Return the (x, y) coordinate for the center point of the cell that contains the specified text.  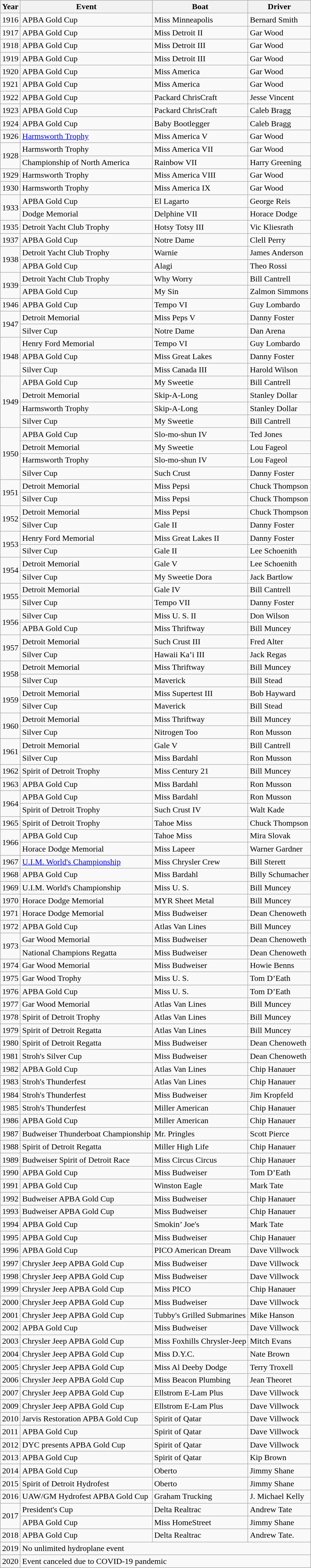
Miss America IX (200, 188)
1938 (10, 259)
2000 (10, 1302)
1994 (10, 1225)
1918 (10, 46)
1922 (10, 97)
1929 (10, 175)
1968 (10, 875)
1995 (10, 1238)
Scott Pierce (279, 1134)
2019 (10, 1548)
Theo Rossi (279, 266)
1984 (10, 1095)
Nate Brown (279, 1354)
2011 (10, 1432)
Miss Canada III (200, 369)
1985 (10, 1108)
Horace Dodge (279, 214)
1953 (10, 544)
1982 (10, 1069)
2009 (10, 1406)
Why Worry (200, 279)
Mitch Evans (279, 1341)
1921 (10, 84)
Nitrogen Too (200, 732)
Jack Bartlow (279, 577)
Mr. Pringles (200, 1134)
1947 (10, 324)
Boat (200, 7)
2015 (10, 1484)
1971 (10, 914)
MYR Sheet Metal (200, 901)
1992 (10, 1198)
Harold Wilson (279, 369)
1959 (10, 700)
Billy Schumacher (279, 875)
Jesse Vincent (279, 97)
Miss Peps V (200, 318)
1923 (10, 110)
1961 (10, 751)
1928 (10, 156)
Terry Troxell (279, 1367)
1976 (10, 991)
1955 (10, 596)
Warner Gardner (279, 849)
1956 (10, 622)
Miller High Life (200, 1147)
1933 (10, 208)
Budweiser Spirit of Detroit Race (86, 1160)
1989 (10, 1160)
Jim Kropfeld (279, 1095)
Miss Foxhills Chrysler-Jeep (200, 1341)
1957 (10, 648)
Miss Beacon Plumbing (200, 1380)
Dodge Memorial (86, 214)
2006 (10, 1380)
1924 (10, 123)
George Reis (279, 201)
1996 (10, 1250)
Andrew Tate (279, 1509)
1939 (10, 285)
Driver (279, 7)
Tempo VII (200, 603)
1993 (10, 1212)
Stroh's Silver Cup (86, 1056)
1919 (10, 59)
1977 (10, 1004)
1969 (10, 888)
2014 (10, 1471)
1954 (10, 570)
1920 (10, 71)
Event (86, 7)
1946 (10, 305)
1960 (10, 726)
1990 (10, 1173)
Spirit of Detroit Hydrofest (86, 1484)
2016 (10, 1497)
1948 (10, 356)
Jean Theoret (279, 1380)
Miss Minneapolis (200, 20)
Miss Great Lakes (200, 356)
1986 (10, 1121)
Such Crust (200, 473)
Miss America V (200, 136)
Gale IV (200, 590)
2020 (10, 1561)
2002 (10, 1328)
Delphine VII (200, 214)
Hawaii Ka’i III (200, 654)
El Lagarto (200, 201)
Bill Sterett (279, 862)
1935 (10, 227)
Walt Kade (279, 810)
1980 (10, 1043)
Miss Detroit II (200, 33)
1965 (10, 823)
Fred Alter (279, 642)
1926 (10, 136)
J. Michael Kelly (279, 1497)
1917 (10, 33)
1983 (10, 1082)
Bernard Smith (279, 20)
Miss Century 21 (200, 771)
1964 (10, 804)
Vic Kliesrath (279, 227)
1930 (10, 188)
Such Crust IV (200, 810)
1998 (10, 1276)
1974 (10, 965)
1963 (10, 784)
Budweiser Thunderboat Championship (86, 1134)
1970 (10, 901)
No unlimited hydroplane event (165, 1548)
1962 (10, 771)
1999 (10, 1289)
Mira Slovak (279, 836)
DYC presents APBA Gold Cup (86, 1445)
Bob Hayward (279, 693)
Tubby's Grilled Submarines (200, 1315)
Howie Benns (279, 965)
Smokin’ Joe's (200, 1225)
Event canceled due to COVID-19 pandemic (165, 1561)
James Anderson (279, 253)
National Champions Regatta (86, 952)
1966 (10, 842)
Miss Al Deeby Dodge (200, 1367)
Mike Hanson (279, 1315)
Dan Arena (279, 330)
1991 (10, 1185)
UAW/GM Hydrofest APBA Gold Cup (86, 1497)
Jack Regas (279, 654)
Harry Greening (279, 162)
1978 (10, 1017)
Such Crust III (200, 642)
1949 (10, 402)
My Sin (200, 292)
2012 (10, 1445)
2005 (10, 1367)
Miss America VIII (200, 175)
Clell Perry (279, 240)
1950 (10, 454)
1952 (10, 518)
Miss Supertest III (200, 693)
Championship of North America (86, 162)
Andrew Tate. (279, 1535)
2018 (10, 1535)
Miss Lapeer (200, 849)
Alagi (200, 266)
1975 (10, 978)
Miss Circus Circus (200, 1160)
Hotsy Totsy III (200, 227)
Gar Wood Trophy (86, 978)
Miss PICO (200, 1289)
Kip Brown (279, 1458)
1973 (10, 946)
Don Wilson (279, 616)
1988 (10, 1147)
Ted Jones (279, 434)
1979 (10, 1030)
2007 (10, 1393)
1997 (10, 1263)
Year (10, 7)
Miss Chrysler Crew (200, 862)
1981 (10, 1056)
1916 (10, 20)
2010 (10, 1419)
Zalmon Simmons (279, 292)
1972 (10, 926)
1967 (10, 862)
PICO American Dream (200, 1250)
1987 (10, 1134)
Miss HomeStreet (200, 1522)
1937 (10, 240)
2017 (10, 1516)
President's Cup (86, 1509)
Winston Eagle (200, 1185)
Rainbow VII (200, 162)
Miss D.Y.C. (200, 1354)
2004 (10, 1354)
My Sweetie Dora (200, 577)
Graham Trucking (200, 1497)
2003 (10, 1341)
2001 (10, 1315)
Jarvis Restoration APBA Gold Cup (86, 1419)
2013 (10, 1458)
Miss U. S. II (200, 616)
1951 (10, 492)
Miss America VII (200, 149)
Baby Bootlegger (200, 123)
Miss Great Lakes II (200, 538)
1958 (10, 674)
Warnie (200, 253)
